Identify which cell holds the provided text, then report its [X, Y] central coordinate. 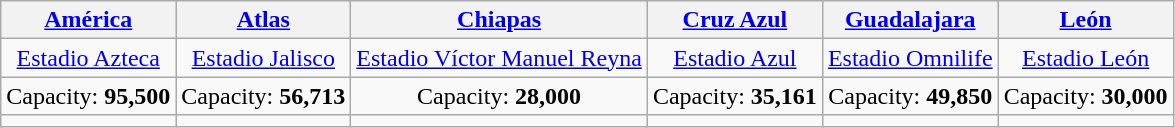
Estadio Azteca [88, 58]
Cruz Azul [734, 20]
Guadalajara [910, 20]
Capacity: 49,850 [910, 96]
Capacity: 28,000 [500, 96]
Chiapas [500, 20]
Estadio León [1086, 58]
Estadio Omnilife [910, 58]
León [1086, 20]
Capacity: 35,161 [734, 96]
Capacity: 30,000 [1086, 96]
Capacity: 95,500 [88, 96]
América [88, 20]
Estadio Víctor Manuel Reyna [500, 58]
Estadio Azul [734, 58]
Capacity: 56,713 [264, 96]
Estadio Jalisco [264, 58]
Atlas [264, 20]
